Return the [X, Y] coordinate for the center point of the cell that contains the specified text.  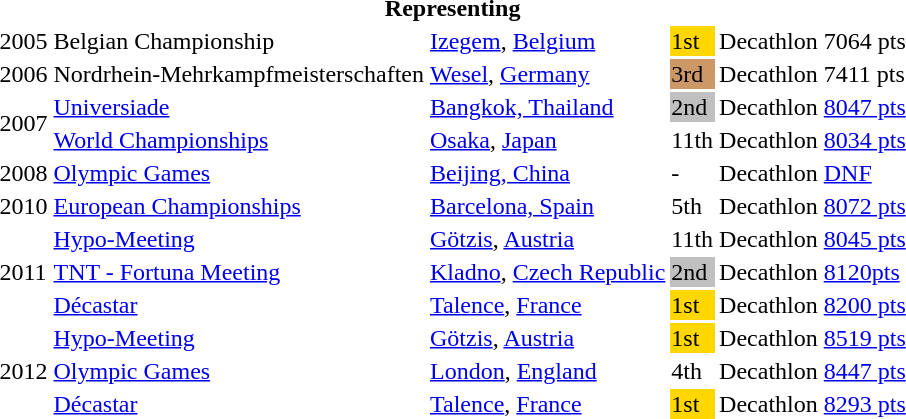
Wesel, Germany [548, 74]
4th [692, 371]
Barcelona, Spain [548, 206]
5th [692, 206]
Belgian Championship [239, 41]
European Championships [239, 206]
World Championships [239, 140]
TNT - Fortuna Meeting [239, 272]
3rd [692, 74]
Izegem, Belgium [548, 41]
- [692, 173]
Bangkok, Thailand [548, 107]
Kladno, Czech Republic [548, 272]
Osaka, Japan [548, 140]
Nordrhein-Mehrkampfmeisterschaften [239, 74]
Universiade [239, 107]
Beijing, China [548, 173]
London, England [548, 371]
